Provide the [X, Y] coordinate of the cell's center where the given text is located.  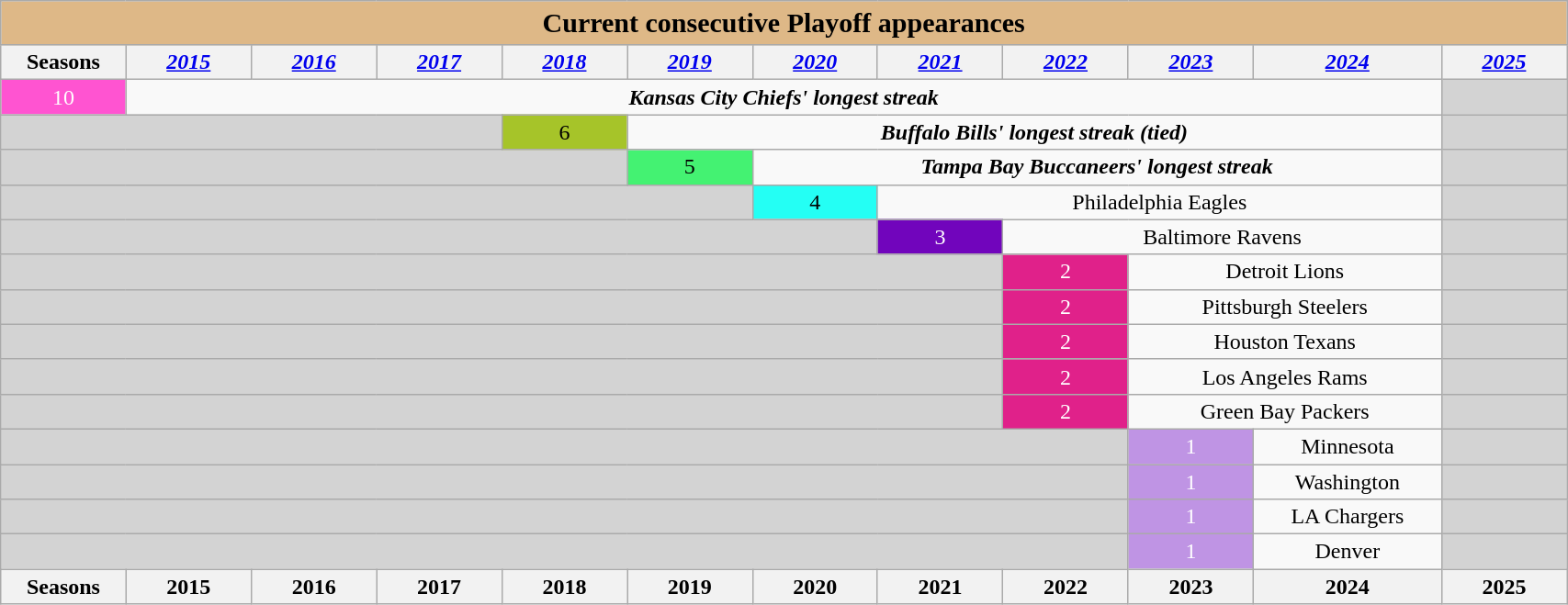
5 [690, 167]
Washington [1348, 482]
Denver [1348, 552]
6 [564, 132]
Buffalo Bills' longest streak (tied) [1034, 132]
10 [63, 97]
Green Bay Packers [1284, 411]
Pittsburgh Steelers [1284, 307]
Philadelphia Eagles [1159, 202]
Los Angeles Rams [1284, 376]
Houston Texans [1284, 342]
Baltimore Ravens [1222, 237]
Tampa Bay Buccaneers' longest streak [1097, 167]
Kansas City Chiefs' longest streak [784, 97]
3 [940, 237]
Detroit Lions [1284, 272]
Current consecutive Playoff appearances [784, 23]
4 [815, 202]
LA Chargers [1348, 517]
Minnesota [1348, 446]
